Output the [x, y] coordinate of the center of the cell containing the given text.  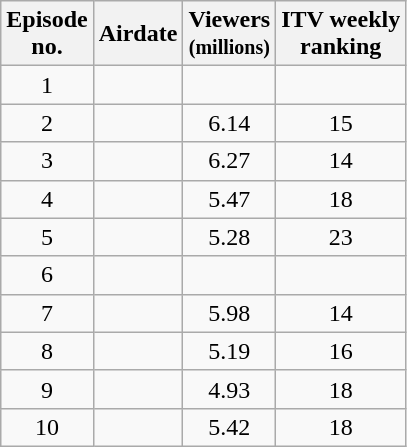
Episodeno. [47, 34]
8 [47, 351]
5 [47, 237]
9 [47, 389]
5.47 [230, 199]
6 [47, 275]
2 [47, 123]
4.93 [230, 389]
16 [341, 351]
4 [47, 199]
1 [47, 85]
Airdate [138, 34]
10 [47, 427]
15 [341, 123]
6.27 [230, 161]
5.19 [230, 351]
23 [341, 237]
ITV weeklyranking [341, 34]
3 [47, 161]
5.42 [230, 427]
6.14 [230, 123]
7 [47, 313]
5.28 [230, 237]
Viewers(millions) [230, 34]
5.98 [230, 313]
